Capture the cell that displays the provided text and extract its (X, Y) central coordinate. 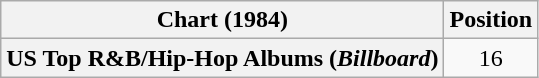
16 (491, 58)
Chart (1984) (222, 20)
US Top R&B/Hip-Hop Albums (Billboard) (222, 58)
Position (491, 20)
